Capture the cell that displays the provided text and extract its [X, Y] central coordinate. 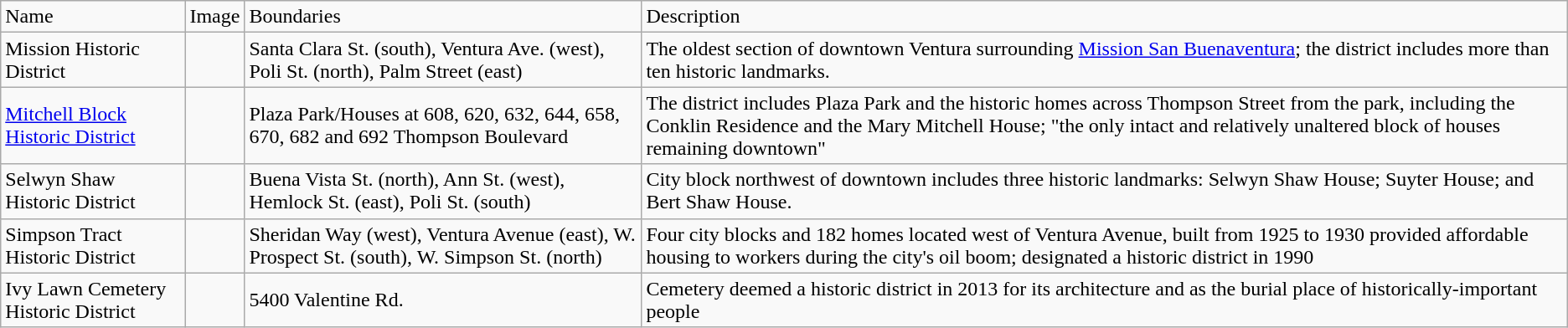
Mission Historic District [93, 60]
Simpson Tract Historic District [93, 246]
Boundaries [443, 17]
5400 Valentine Rd. [443, 300]
Name [93, 17]
City block northwest of downtown includes three historic landmarks: Selwyn Shaw House; Suyter House; and Bert Shaw House. [1104, 191]
Mitchell Block Historic District [93, 126]
Ivy Lawn Cemetery Historic District [93, 300]
Plaza Park/Houses at 608, 620, 632, 644, 658, 670, 682 and 692 Thompson Boulevard [443, 126]
Selwyn Shaw Historic District [93, 191]
Cemetery deemed a historic district in 2013 for its architecture and as the burial place of historically-important people [1104, 300]
Description [1104, 17]
Sheridan Way (west), Ventura Avenue (east), W. Prospect St. (south), W. Simpson St. (north) [443, 246]
The oldest section of downtown Ventura surrounding Mission San Buenaventura; the district includes more than ten historic landmarks. [1104, 60]
Santa Clara St. (south), Ventura Ave. (west), Poli St. (north), Palm Street (east) [443, 60]
Buena Vista St. (north), Ann St. (west), Hemlock St. (east), Poli St. (south) [443, 191]
Image [214, 17]
